For the text-containing cell, return its midpoint in [X, Y] coordinate format. 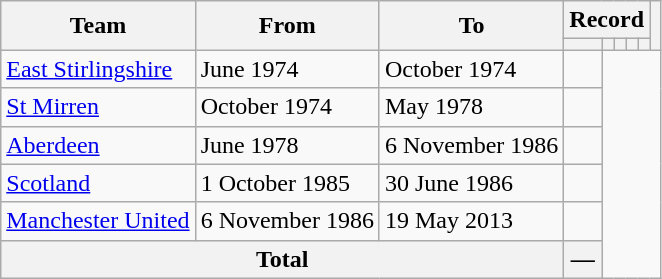
19 May 2013 [471, 221]
East Stirlingshire [98, 69]
Record [607, 20]
St Mirren [98, 107]
From [287, 26]
Team [98, 26]
Scotland [98, 183]
June 1978 [287, 145]
To [471, 26]
May 1978 [471, 107]
1 October 1985 [287, 183]
Manchester United [98, 221]
Total [282, 259]
— [583, 259]
30 June 1986 [471, 183]
June 1974 [287, 69]
Aberdeen [98, 145]
